Pinpoint the cell where the given text exists, returning its [X, Y] midpoint coordinate. 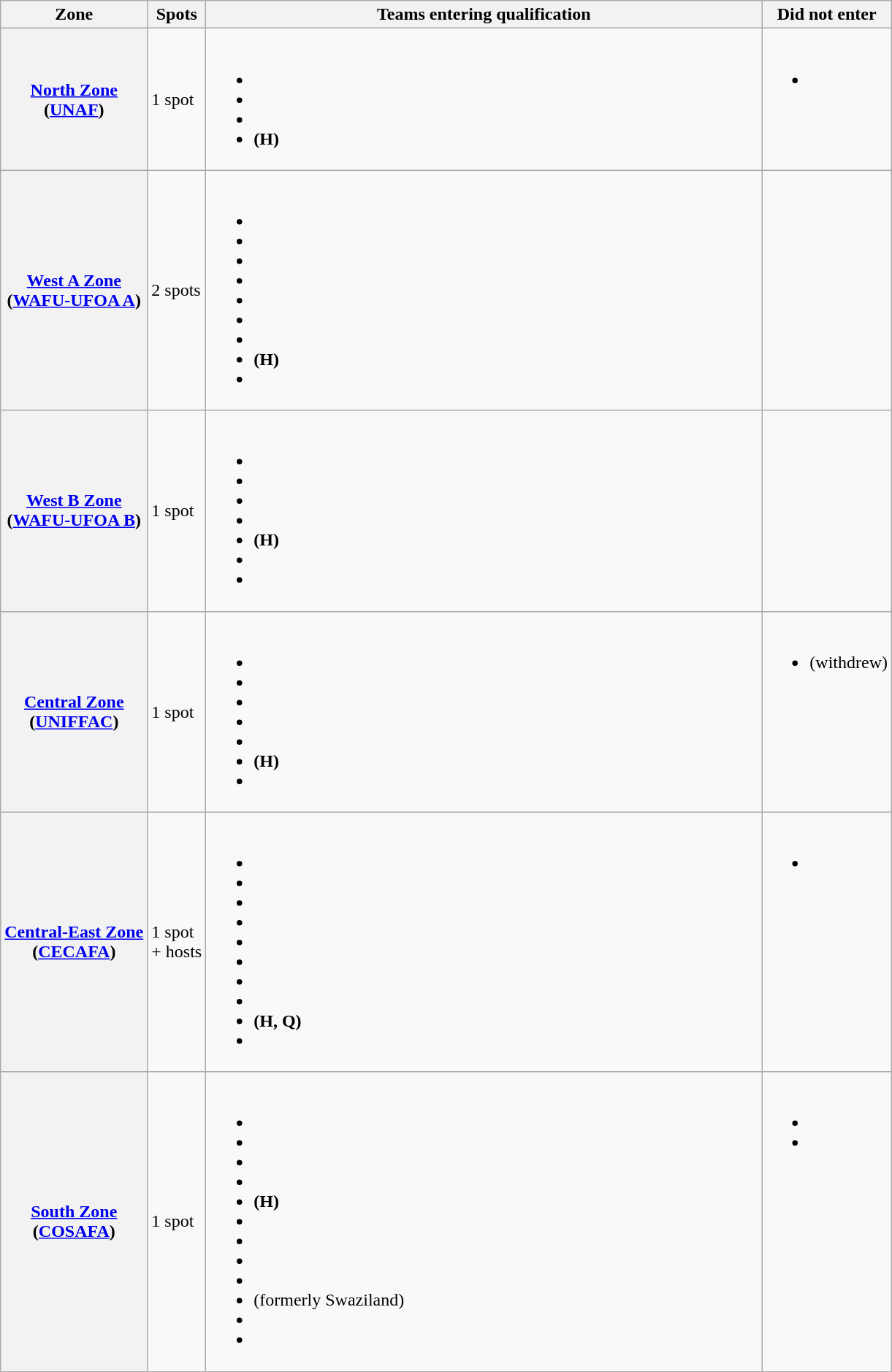
Teams entering qualification [484, 15]
North Zone(UNAF) [75, 99]
Central-East Zone(CECAFA) [75, 942]
1 spot+ hosts [177, 942]
(H) (formerly Swaziland) [484, 1222]
2 spots [177, 291]
West A Zone(WAFU-UFOA A) [75, 291]
(H, Q) [484, 942]
Did not enter [827, 15]
Spots [177, 15]
Central Zone(UNIFFAC) [75, 711]
West B Zone(WAFU-UFOA B) [75, 511]
Zone [75, 15]
South Zone(COSAFA) [75, 1222]
(withdrew) [827, 711]
